Output the [x, y] coordinate of the center of the cell containing the given text.  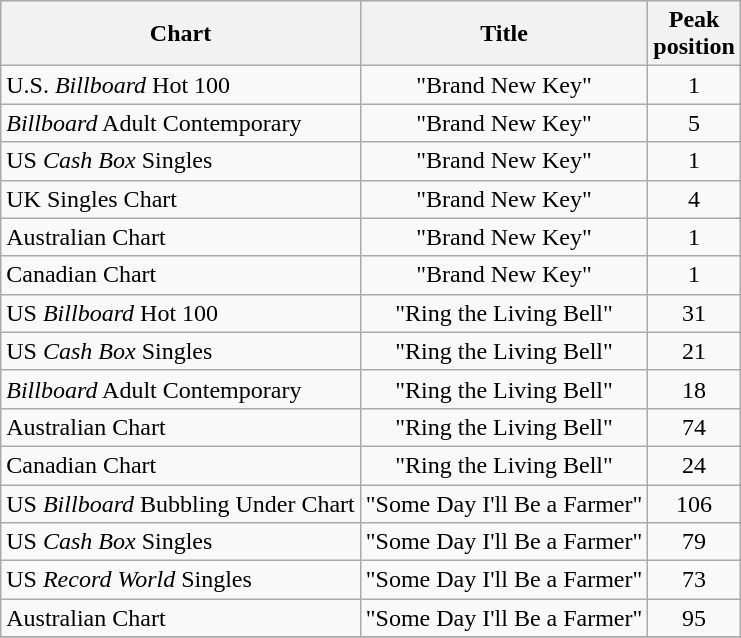
U.S. Billboard Hot 100 [181, 85]
US Billboard Hot 100 [181, 313]
73 [694, 580]
US Billboard Bubbling Under Chart [181, 503]
US Record World Singles [181, 580]
Title [504, 34]
24 [694, 465]
UK Singles Chart [181, 199]
18 [694, 389]
106 [694, 503]
21 [694, 351]
74 [694, 427]
Chart [181, 34]
5 [694, 123]
Peakposition [694, 34]
31 [694, 313]
95 [694, 618]
4 [694, 199]
79 [694, 542]
